From the cell containing the given text, extract its center point as (x, y) coordinate. 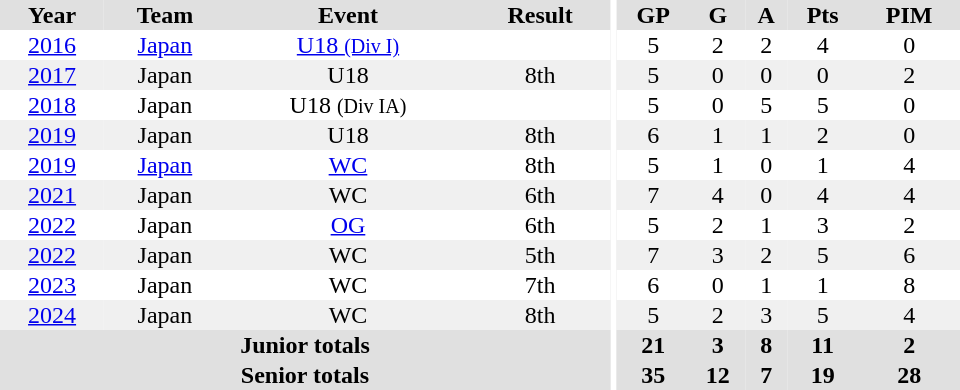
Senior totals (305, 375)
Result (540, 15)
Event (348, 15)
OG (348, 225)
21 (653, 345)
U18 (Div I) (348, 45)
28 (909, 375)
PIM (909, 15)
2023 (52, 285)
2017 (52, 75)
Team (164, 15)
2016 (52, 45)
35 (653, 375)
A (766, 15)
5th (540, 255)
11 (822, 345)
7th (540, 285)
GP (653, 15)
Year (52, 15)
G (718, 15)
Junior totals (305, 345)
12 (718, 375)
U18 (Div IA) (348, 105)
2024 (52, 315)
Pts (822, 15)
19 (822, 375)
2018 (52, 105)
2021 (52, 195)
